Return (x, y) of the center of cell containing provided text 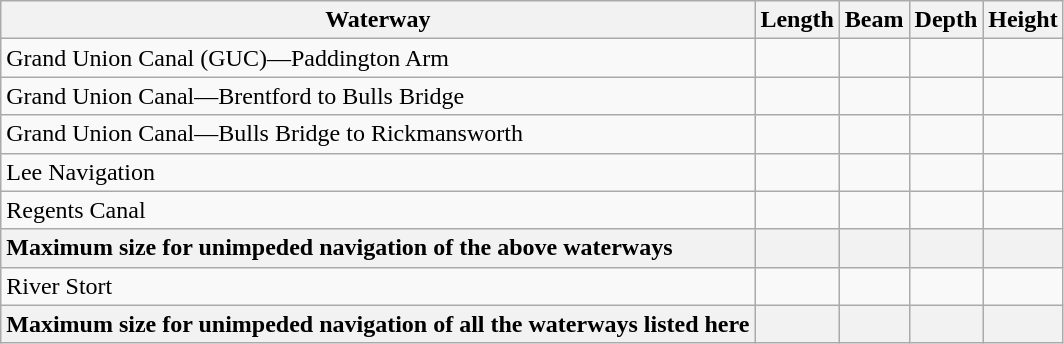
Depth (946, 20)
Maximum size for unimpeded navigation of all the waterways listed here (378, 324)
Grand Union Canal—Brentford to Bulls Bridge (378, 96)
Grand Union Canal (GUC)—Paddington Arm (378, 58)
Beam (874, 20)
Height (1023, 20)
Lee Navigation (378, 172)
River Stort (378, 286)
Length (797, 20)
Regents Canal (378, 210)
Maximum size for unimpeded navigation of the above waterways (378, 248)
Grand Union Canal—Bulls Bridge to Rickmansworth (378, 134)
Waterway (378, 20)
